Output the (x, y) coordinate of the center of the cell containing the given text.  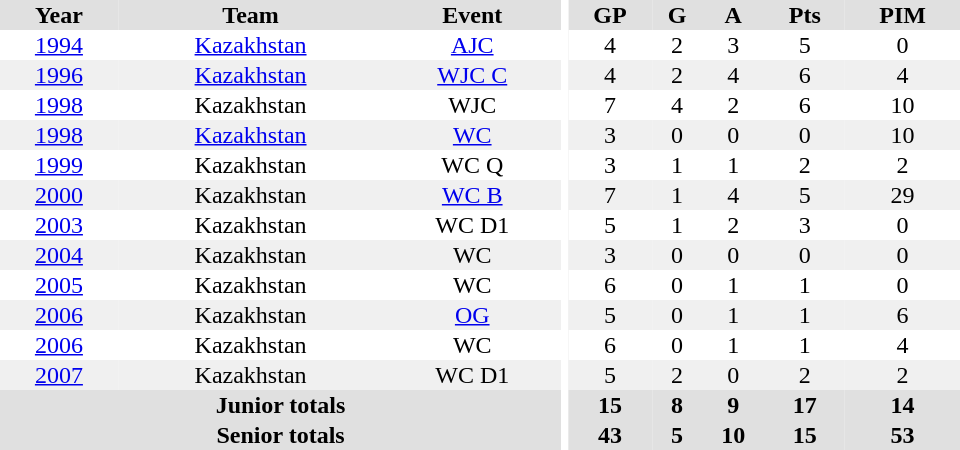
GP (610, 15)
43 (610, 435)
2004 (59, 255)
8 (677, 405)
WC Q (472, 165)
2003 (59, 225)
2005 (59, 285)
1996 (59, 75)
17 (804, 405)
G (677, 15)
WJC C (472, 75)
1994 (59, 45)
PIM (902, 15)
Junior totals (280, 405)
Pts (804, 15)
WJC (472, 105)
WC B (472, 195)
A (733, 15)
Year (59, 15)
2007 (59, 375)
14 (902, 405)
Event (472, 15)
Team (251, 15)
9 (733, 405)
AJC (472, 45)
Senior totals (280, 435)
1999 (59, 165)
53 (902, 435)
29 (902, 195)
OG (472, 315)
2000 (59, 195)
